Capture the cell that displays the provided text and extract its (X, Y) central coordinate. 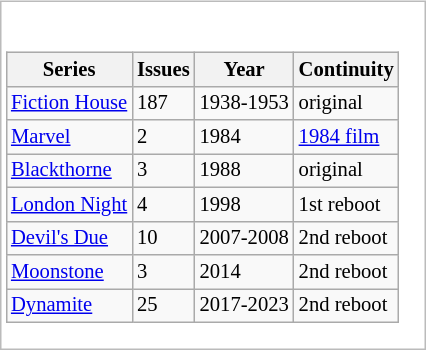
Issues (163, 69)
1998 (244, 204)
2007-2008 (244, 238)
2 (163, 137)
2014 (244, 272)
25 (163, 306)
Year (244, 69)
Dynamite (69, 306)
1984 film (346, 137)
10 (163, 238)
Fiction House (69, 103)
4 (163, 204)
1938-1953 (244, 103)
London Night (69, 204)
Marvel (69, 137)
187 (163, 103)
Blackthorne (69, 171)
Moonstone (69, 272)
Series (69, 69)
1st reboot (346, 204)
Continuity (346, 69)
1984 (244, 137)
2017-2023 (244, 306)
Devil's Due (69, 238)
1988 (244, 171)
